Determine the (X, Y) coordinate at the center of the cell enclosing the given text.  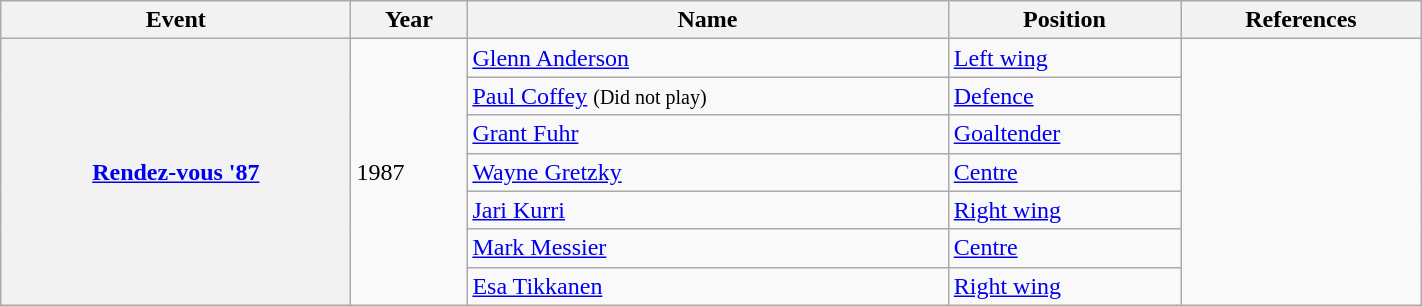
1987 (409, 172)
Paul Coffey (Did not play) (708, 96)
Event (176, 20)
Esa Tikkanen (708, 286)
Grant Fuhr (708, 134)
Glenn Anderson (708, 58)
Left wing (1064, 58)
References (1302, 20)
Rendez-vous '87 (176, 172)
Defence (1064, 96)
Goaltender (1064, 134)
Mark Messier (708, 248)
Jari Kurri (708, 210)
Position (1064, 20)
Wayne Gretzky (708, 172)
Name (708, 20)
Year (409, 20)
